Return (x, y) of the center of cell containing provided text 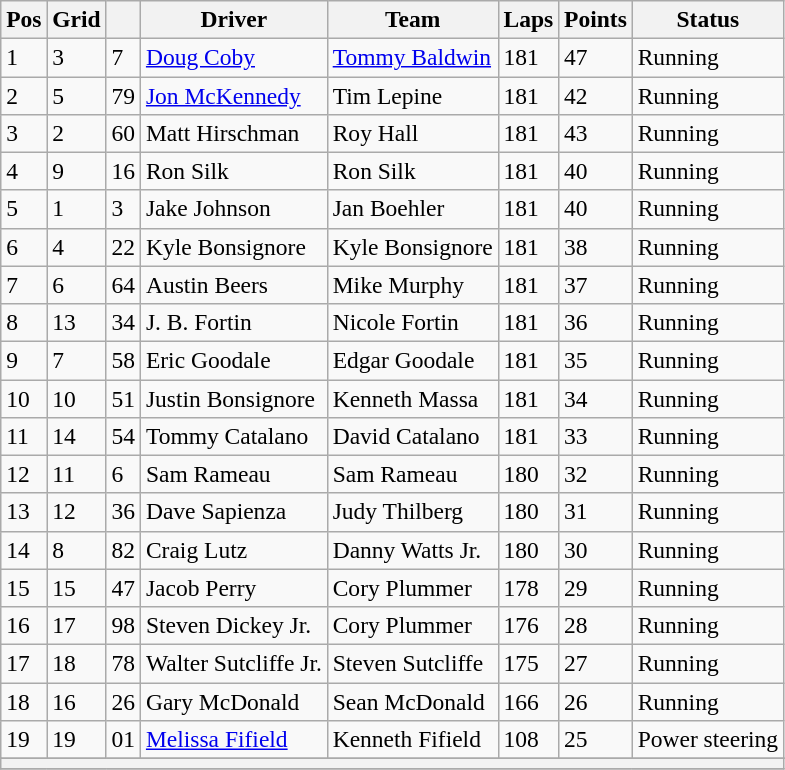
Tim Lepine (412, 95)
29 (596, 588)
25 (596, 739)
54 (123, 436)
28 (596, 625)
Driver (234, 19)
Jon McKennedy (234, 95)
98 (123, 625)
David Catalano (412, 436)
Melissa Fifield (234, 739)
Steven Sutcliffe (412, 663)
Team (412, 19)
38 (596, 247)
Grid (76, 19)
Matt Hirschman (234, 133)
82 (123, 550)
Doug Coby (234, 57)
51 (123, 398)
32 (596, 474)
43 (596, 133)
37 (596, 285)
Austin Beers (234, 285)
Eric Goodale (234, 360)
Laps (528, 19)
Power steering (708, 739)
Walter Sutcliffe Jr. (234, 663)
Kenneth Fifield (412, 739)
175 (528, 663)
31 (596, 512)
Tommy Baldwin (412, 57)
Dave Sapienza (234, 512)
Gary McDonald (234, 701)
Craig Lutz (234, 550)
Jan Boehler (412, 209)
Edgar Goodale (412, 360)
60 (123, 133)
64 (123, 285)
Sean McDonald (412, 701)
Status (708, 19)
22 (123, 247)
Roy Hall (412, 133)
Kenneth Massa (412, 398)
33 (596, 436)
Mike Murphy (412, 285)
30 (596, 550)
58 (123, 360)
176 (528, 625)
01 (123, 739)
Points (596, 19)
79 (123, 95)
Nicole Fortin (412, 322)
27 (596, 663)
78 (123, 663)
J. B. Fortin (234, 322)
Steven Dickey Jr. (234, 625)
42 (596, 95)
Jacob Perry (234, 588)
Justin Bonsignore (234, 398)
35 (596, 360)
Tommy Catalano (234, 436)
178 (528, 588)
Jake Johnson (234, 209)
Danny Watts Jr. (412, 550)
108 (528, 739)
Judy Thilberg (412, 512)
166 (528, 701)
Pos (24, 19)
